Scan for the cell matching the given text and deliver its (x, y) coordinate at center. 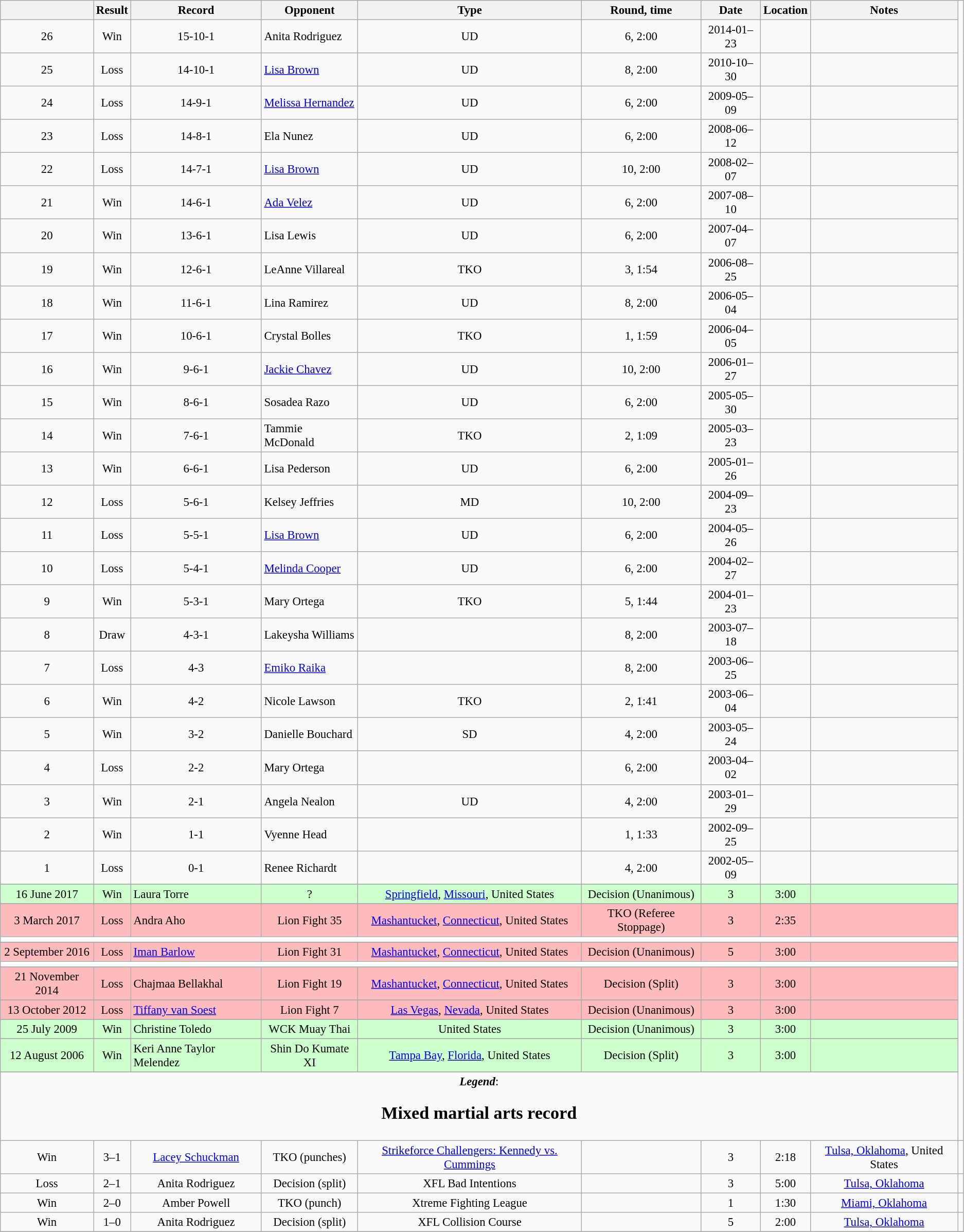
2003-01–29 (730, 801)
2008-06–12 (730, 136)
2007-04–07 (730, 236)
Melinda Cooper (310, 568)
4-3-1 (196, 635)
2006-08–25 (730, 270)
Tampa Bay, Florida, United States (469, 1056)
TKO (punch) (310, 1203)
25 July 2009 (47, 1029)
Kelsey Jeffries (310, 502)
Lina Ramirez (310, 303)
2008-02–07 (730, 170)
3-2 (196, 735)
Lion Fight 7 (310, 1010)
0-1 (196, 868)
14-6-1 (196, 203)
Keri Anne Taylor Melendez (196, 1056)
Ada Velez (310, 203)
8-6-1 (196, 402)
XFL Collision Course (469, 1222)
Tiffany van Soest (196, 1010)
21 (47, 203)
2:18 (786, 1158)
Chajmaa Bellakhal (196, 984)
16 June 2017 (47, 894)
Andra Aho (196, 920)
Strikeforce Challengers: Kennedy vs. Cummings (469, 1158)
15-10-1 (196, 37)
26 (47, 37)
Shin Do Kumate XI (310, 1056)
Christine Toledo (196, 1029)
7-6-1 (196, 435)
2, 1:41 (641, 701)
14-9-1 (196, 103)
Tammie McDonald (310, 435)
Iman Barlow (196, 952)
9 (47, 602)
Date (730, 10)
2003-06–25 (730, 668)
21 November 2014 (47, 984)
2002-09–25 (730, 835)
Tulsa, Oklahoma, United States (884, 1158)
2006-01–27 (730, 368)
2005-03–23 (730, 435)
United States (469, 1029)
23 (47, 136)
17 (47, 336)
SD (469, 735)
Emiko Raika (310, 668)
12 (47, 502)
Lacey Schuckman (196, 1158)
2 (47, 835)
Ela Nunez (310, 136)
Springfield, Missouri, United States (469, 894)
2010-10–30 (730, 70)
14-10-1 (196, 70)
Amber Powell (196, 1203)
Miami, Oklahoma (884, 1203)
Renee Richardt (310, 868)
Opponent (310, 10)
TKO (punches) (310, 1158)
LeAnne Villareal (310, 270)
WCK Muay Thai (310, 1029)
2002-05–09 (730, 868)
5-3-1 (196, 602)
5-6-1 (196, 502)
2003-07–18 (730, 635)
14 (47, 435)
14-8-1 (196, 136)
2003-06–04 (730, 701)
Laura Torre (196, 894)
Xtreme Fighting League (469, 1203)
6 (47, 701)
24 (47, 103)
Round, time (641, 10)
18 (47, 303)
Type (469, 10)
2005-05–30 (730, 402)
12-6-1 (196, 270)
Legend: Mixed martial arts record (479, 1106)
13-6-1 (196, 236)
Record (196, 10)
2003-05–24 (730, 735)
11 (47, 535)
2003-04–02 (730, 768)
Danielle Bouchard (310, 735)
Draw (112, 635)
Lisa Pederson (310, 468)
13 (47, 468)
Las Vegas, Nevada, United States (469, 1010)
Melissa Hernandez (310, 103)
Lion Fight 19 (310, 984)
TKO (Referee Stoppage) (641, 920)
8 (47, 635)
1-1 (196, 835)
10-6-1 (196, 336)
Lion Fight 35 (310, 920)
2–0 (112, 1203)
Nicole Lawson (310, 701)
Crystal Bolles (310, 336)
2004-09–23 (730, 502)
5-4-1 (196, 568)
9-6-1 (196, 368)
16 (47, 368)
3–1 (112, 1158)
25 (47, 70)
Notes (884, 10)
1:30 (786, 1203)
10 (47, 568)
2006-04–05 (730, 336)
XFL Bad Intentions (469, 1184)
2 September 2016 (47, 952)
2009-05–09 (730, 103)
20 (47, 236)
2007-08–10 (730, 203)
4-2 (196, 701)
Lisa Lewis (310, 236)
2:00 (786, 1222)
2004-01–23 (730, 602)
Sosadea Razo (310, 402)
3, 1:54 (641, 270)
Lion Fight 31 (310, 952)
13 October 2012 (47, 1010)
5:00 (786, 1184)
2004-05–26 (730, 535)
7 (47, 668)
22 (47, 170)
2-2 (196, 768)
2005-01–26 (730, 468)
15 (47, 402)
2014-01–23 (730, 37)
12 August 2006 (47, 1056)
1, 1:59 (641, 336)
Location (786, 10)
6-6-1 (196, 468)
Lakeysha Williams (310, 635)
3 March 2017 (47, 920)
5-5-1 (196, 535)
2:35 (786, 920)
2006-05–04 (730, 303)
5, 1:44 (641, 602)
Jackie Chavez (310, 368)
4 (47, 768)
1, 1:33 (641, 835)
2, 1:09 (641, 435)
14-7-1 (196, 170)
Angela Nealon (310, 801)
19 (47, 270)
11-6-1 (196, 303)
Result (112, 10)
MD (469, 502)
2–1 (112, 1184)
? (310, 894)
2004-02–27 (730, 568)
4-3 (196, 668)
1–0 (112, 1222)
2-1 (196, 801)
Vyenne Head (310, 835)
